Return the (X, Y) coordinate for the center point of the cell that contains the specified text.  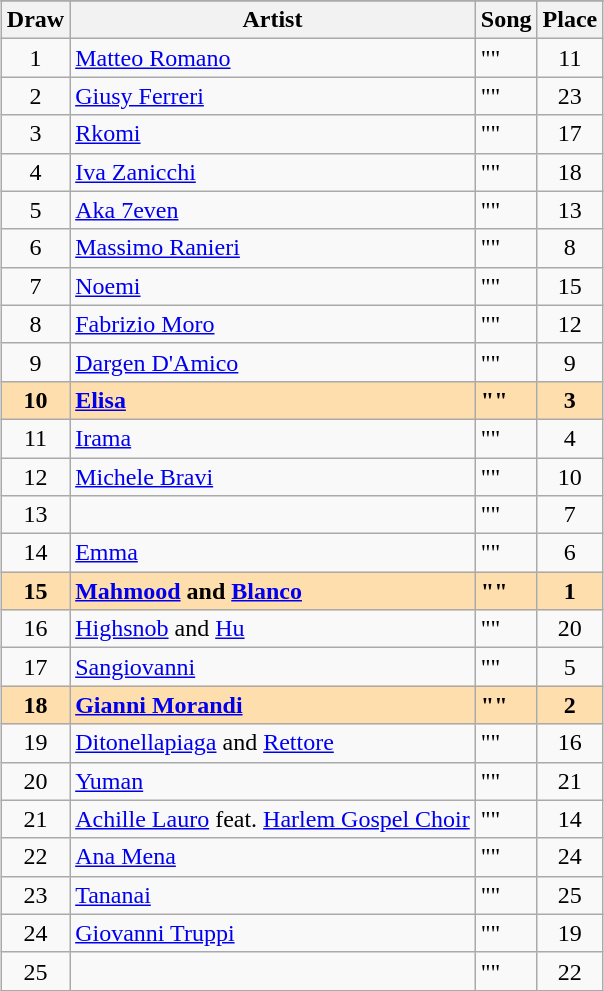
Mahmood and Blanco (273, 591)
Massimo Ranieri (273, 248)
Emma (273, 553)
Highsnob and Hu (273, 629)
Song (506, 20)
Achille Lauro feat. Harlem Gospel Choir (273, 819)
Michele Bravi (273, 477)
Aka 7even (273, 210)
Rkomi (273, 134)
Ana Mena (273, 857)
Noemi (273, 286)
Yuman (273, 781)
Tananai (273, 895)
Gianni Morandi (273, 705)
Sangiovanni (273, 667)
Iva Zanicchi (273, 172)
Elisa (273, 400)
Irama (273, 438)
Fabrizio Moro (273, 324)
Dargen D'Amico (273, 362)
Ditonellapiaga and Rettore (273, 743)
Matteo Romano (273, 58)
Artist (273, 20)
Place (570, 20)
Giovanni Truppi (273, 933)
Giusy Ferreri (273, 96)
Draw (35, 20)
